Provide the (x, y) coordinate of the cell's center where the given text is located.  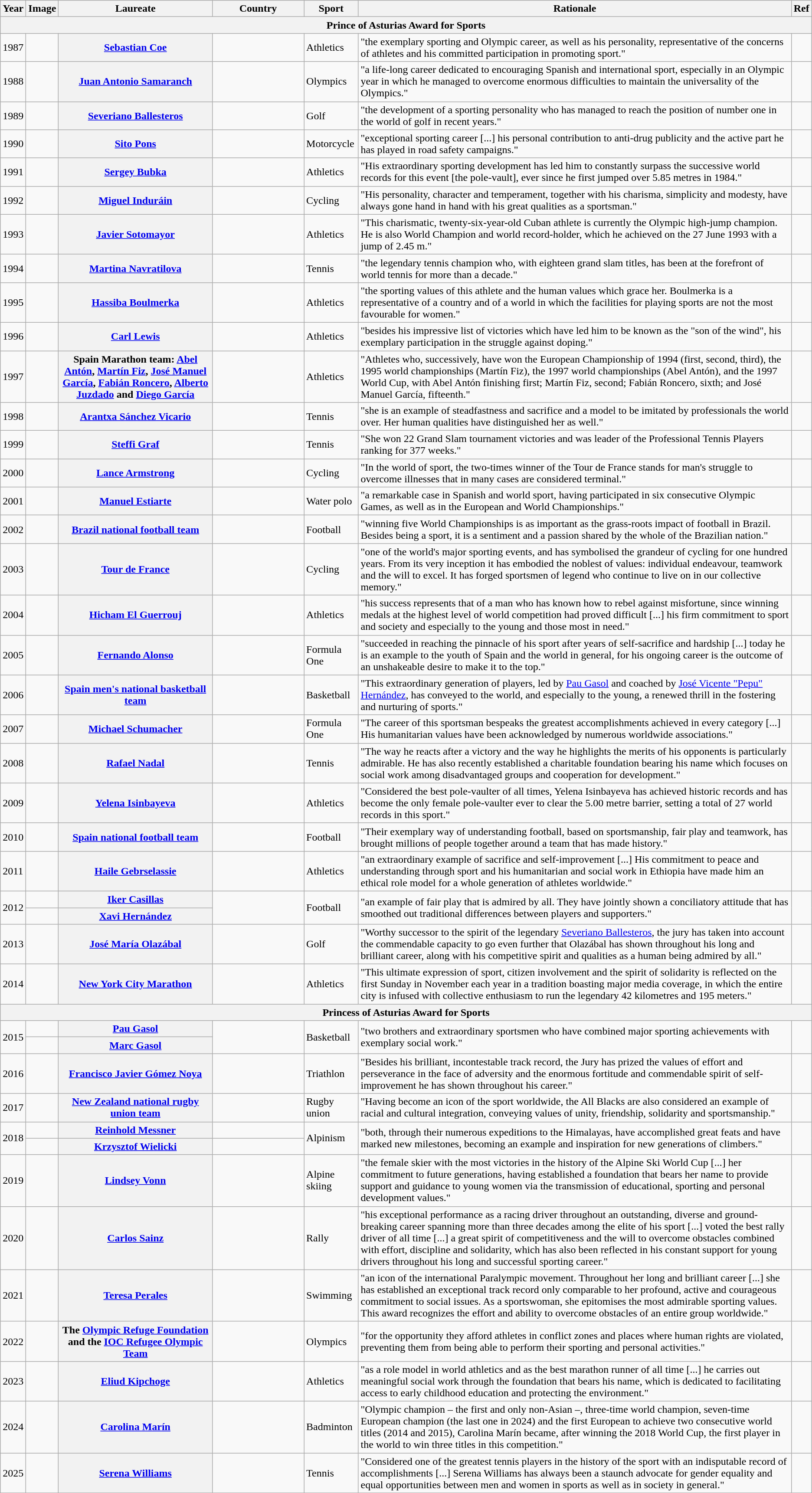
2001 (13, 501)
Hassiba Boulmerka (135, 302)
Spain men's national basketball team (135, 695)
1997 (13, 377)
2003 (13, 569)
"the development of a sporting personality who has managed to reach the position of number one in the world of golf in recent years." (575, 115)
2007 (13, 729)
2010 (13, 837)
Miguel Induráin (135, 200)
Marc Gasol (135, 1045)
Spain national football team (135, 837)
2012 (13, 907)
Hicham El Guerrouj (135, 615)
Ref (802, 9)
Spain Marathon team: Abel Antón, Martín Fiz, José Manuel García, Fabián Roncero, Alberto Juzdado and Diego García (135, 377)
Francisco Javier Gómez Noya (135, 1074)
Sergey Bubka (135, 172)
Year (13, 9)
Javier Sotomayor (135, 234)
Badminton (331, 1427)
Xavi Hernández (135, 916)
Alpinism (331, 1138)
Serena Williams (135, 1473)
"exceptional sporting career [...] his personal contribution to anti-drug publicity and the active part he has played in road safety campaigns." (575, 144)
"two brothers and extraordinary sportsmen who have combined major sporting achievements with exemplary social work." (575, 1037)
2018 (13, 1138)
Swimming (331, 1295)
Triathlon (331, 1074)
Lance Armstrong (135, 473)
"the legendary tennis champion who, with eighteen grand slam titles, has been at the forefront of world tennis for more than a decade." (575, 268)
1998 (13, 416)
Tour de France (135, 569)
New York City Marathon (135, 984)
Carlos Sainz (135, 1238)
Brazil national football team (135, 529)
2017 (13, 1108)
Rally (331, 1238)
Sito Pons (135, 144)
Iker Casillas (135, 899)
1988 (13, 82)
1994 (13, 268)
Juan Antonio Samaranch (135, 82)
Carl Lewis (135, 337)
"She won 22 Grand Slam tournament victories and was leader of the Professional Tennis Players ranking for 377 weeks." (575, 445)
Severiano Ballesteros (135, 115)
Martina Navratilova (135, 268)
Fernando Alonso (135, 655)
2016 (13, 1074)
Water polo (331, 501)
2022 (13, 1341)
2011 (13, 871)
Steffi Graf (135, 445)
2024 (13, 1427)
2020 (13, 1238)
2009 (13, 803)
Prince of Asturias Award for Sports (406, 25)
2013 (13, 944)
1987 (13, 48)
Laureate (135, 9)
Sebastian Coe (135, 48)
Motorcycle (331, 144)
Alpine skiing (331, 1181)
Rationale (575, 9)
2008 (13, 763)
Teresa Perales (135, 1295)
1999 (13, 445)
2025 (13, 1473)
New Zealand national rugby union team (135, 1108)
Princess of Asturias Award for Sports (406, 1012)
2019 (13, 1181)
José María Olazábal (135, 944)
Manuel Estiarte (135, 501)
Rafael Nadal (135, 763)
2004 (13, 615)
Pau Gasol (135, 1029)
1992 (13, 200)
1995 (13, 302)
1993 (13, 234)
Rugby union (331, 1108)
Lindsey Vonn (135, 1181)
Arantxa Sánchez Vicario (135, 416)
1990 (13, 144)
2023 (13, 1381)
1996 (13, 337)
Sport (331, 9)
2002 (13, 529)
Reinhold Messner (135, 1130)
2015 (13, 1037)
Eliud Kipchoge (135, 1381)
Country (258, 9)
Haile Gebrselassie (135, 871)
Carolina Marín (135, 1427)
The Olympic Refuge Foundation and the IOC Refugee Olympic Team (135, 1341)
Image (43, 9)
2021 (13, 1295)
2006 (13, 695)
2005 (13, 655)
Yelena Isinbayeva (135, 803)
1989 (13, 115)
Krzysztof Wielicki (135, 1146)
1991 (13, 172)
2014 (13, 984)
Michael Schumacher (135, 729)
2000 (13, 473)
